Output the [x, y] coordinate of the center of the cell containing the given text.  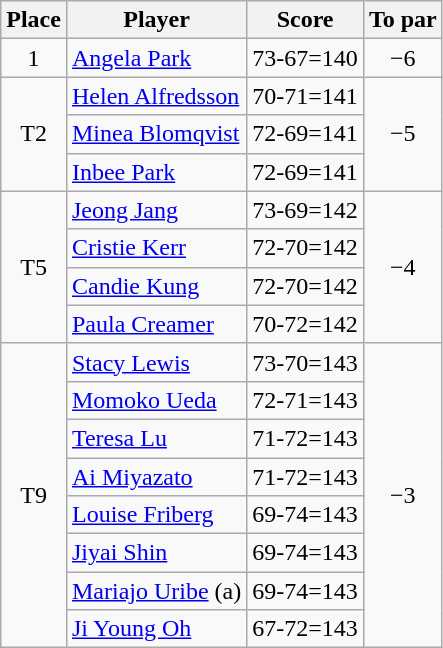
Helen Alfredsson [156, 96]
−3 [402, 495]
Player [156, 20]
73-67=140 [306, 58]
Cristie Kerr [156, 248]
Jiyai Shin [156, 553]
Angela Park [156, 58]
Stacy Lewis [156, 362]
T5 [34, 267]
Ai Miyazato [156, 477]
Teresa Lu [156, 438]
73-69=142 [306, 210]
−5 [402, 134]
Minea Blomqvist [156, 134]
70-71=141 [306, 96]
−4 [402, 267]
Paula Creamer [156, 324]
Mariajo Uribe (a) [156, 591]
73-70=143 [306, 362]
T9 [34, 495]
Momoko Ueda [156, 400]
−6 [402, 58]
Ji Young Oh [156, 629]
Louise Friberg [156, 515]
Inbee Park [156, 172]
To par [402, 20]
72-71=143 [306, 400]
Score [306, 20]
70-72=142 [306, 324]
67-72=143 [306, 629]
Place [34, 20]
T2 [34, 134]
Candie Kung [156, 286]
1 [34, 58]
Jeong Jang [156, 210]
